Determine the [X, Y] coordinate at the center of the cell enclosing the given text.  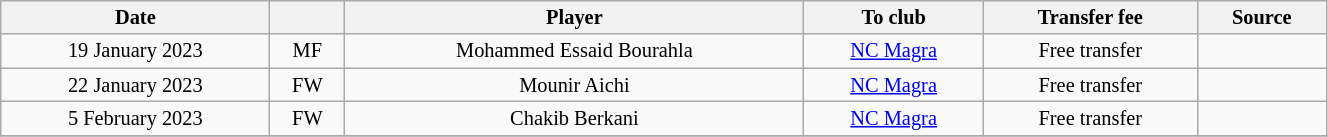
Transfer fee [1090, 17]
Player [574, 17]
19 January 2023 [136, 51]
Source [1262, 17]
To club [894, 17]
MF [308, 51]
22 January 2023 [136, 85]
Mounir Aichi [574, 85]
5 February 2023 [136, 118]
Mohammed Essaid Bourahla [574, 51]
Date [136, 17]
Chakib Berkani [574, 118]
